Return the [x, y] coordinate for the center point of the cell that contains the specified text.  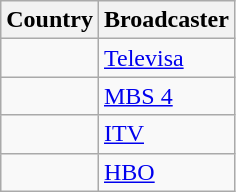
Broadcaster [166, 20]
ITV [166, 134]
Country [50, 20]
HBO [166, 172]
Televisa [166, 58]
MBS 4 [166, 96]
